From the cell containing the given text, extract its center point as [x, y] coordinate. 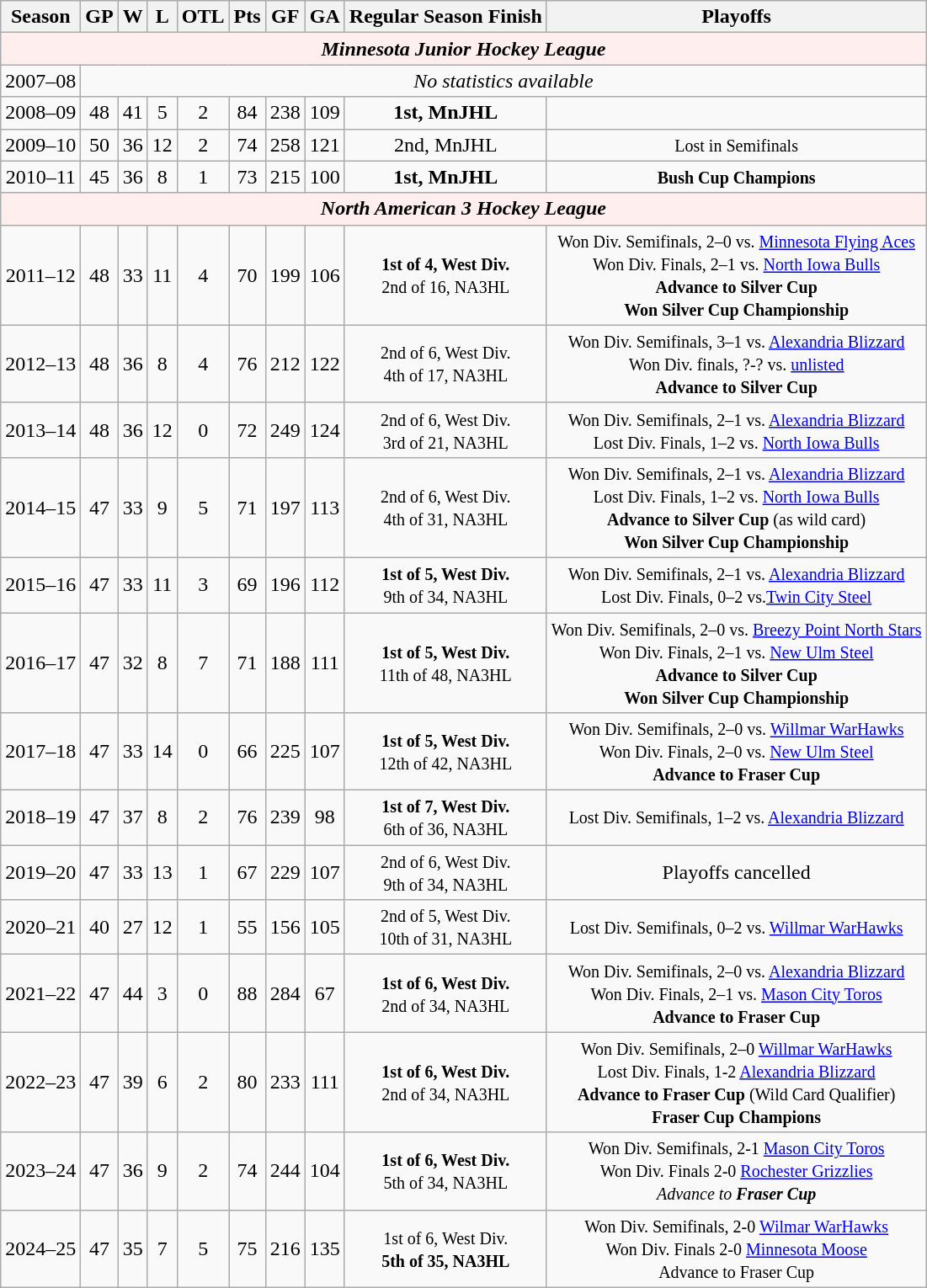
70 [248, 274]
13 [162, 872]
2nd of 6, West Div.4th of 31, NA3HL [445, 507]
14 [162, 752]
2020–21 [40, 928]
109 [325, 113]
32 [133, 663]
GP [99, 17]
156 [285, 928]
1st of 5, West Div.9th of 34, NA3HL [445, 584]
249 [285, 429]
80 [248, 1083]
239 [285, 818]
Lost Div. Semifinals, 0–2 vs. Willmar WarHawks [736, 928]
2018–19 [40, 818]
North American 3 Hockey League [463, 209]
1st of 4, West Div.2nd of 16, NA3HL [445, 274]
284 [285, 993]
Won Div. Semifinals, 2–0 vs. Alexandria BlizzardWon Div. Finals, 2–1 vs. Mason City TorosAdvance to Fraser Cup [736, 993]
55 [248, 928]
72 [248, 429]
135 [325, 1248]
66 [248, 752]
45 [99, 177]
40 [99, 928]
Season [40, 17]
212 [285, 364]
2017–18 [40, 752]
1st of 7, West Div.6th of 36, NA3HL [445, 818]
84 [248, 113]
2022–23 [40, 1083]
1st of 6, West Div.5th of 34, NA3HL [445, 1171]
2021–22 [40, 993]
1st of 5, West Div.12th of 42, NA3HL [445, 752]
Won Div. Semifinals, 2–1 vs. Alexandria BlizzardLost Div. Finals, 1–2 vs. North Iowa Bulls [736, 429]
Bush Cup Champions [736, 177]
Pts [248, 17]
2016–17 [40, 663]
244 [285, 1171]
112 [325, 584]
197 [285, 507]
Lost Div. Semifinals, 1–2 vs. Alexandria Blizzard [736, 818]
104 [325, 1171]
Won Div. Semifinals, 2-1 Mason City TorosWon Div. Finals 2-0 Rochester GrizzliesAdvance to Fraser Cup [736, 1171]
Won Div. Semifinals, 3–1 vs. Alexandria BlizzardWon Div. finals, ?-? vs. unlistedAdvance to Silver Cup [736, 364]
Won Div. Semifinals, 2–1 vs. Alexandria BlizzardLost Div. Finals, 0–2 vs.Twin City Steel [736, 584]
1st of 6, West Div.5th of 35, NA3HL [445, 1248]
233 [285, 1083]
Playoffs cancelled [736, 872]
Playoffs [736, 17]
Regular Season Finish [445, 17]
100 [325, 177]
27 [133, 928]
2023–24 [40, 1171]
225 [285, 752]
6 [162, 1083]
2nd of 6, West Div.9th of 34, NA3HL [445, 872]
69 [248, 584]
122 [325, 364]
124 [325, 429]
2nd of 6, West Div.4th of 17, NA3HL [445, 364]
2nd of 5, West Div.10th of 31, NA3HL [445, 928]
Lost in Semifinals [736, 145]
37 [133, 818]
229 [285, 872]
1st of 5, West Div.11th of 48, NA3HL [445, 663]
Minnesota Junior Hockey League [463, 49]
121 [325, 145]
2nd of 6, West Div.3rd of 21, NA3HL [445, 429]
199 [285, 274]
50 [99, 145]
Won Div. Semifinals, 2–0 vs. Minnesota Flying AcesWon Div. Finals, 2–1 vs. North Iowa BullsAdvance to Silver Cup Won Silver Cup Championship [736, 274]
2014–15 [40, 507]
188 [285, 663]
L [162, 17]
2013–14 [40, 429]
Won Div. Semifinals, 2-0 Wilmar WarHawksWon Div. Finals 2-0 Minnesota MooseAdvance to Fraser Cup [736, 1248]
215 [285, 177]
75 [248, 1248]
2024–25 [40, 1248]
258 [285, 145]
88 [248, 993]
2019–20 [40, 872]
2nd, MnJHL [445, 145]
98 [325, 818]
Won Div. Semifinals, 2–0 Willmar WarHawksLost Div. Finals, 1-2 Alexandria BlizzardAdvance to Fraser Cup (Wild Card Qualifier)Fraser Cup Champions [736, 1083]
2010–11 [40, 177]
2012–13 [40, 364]
44 [133, 993]
35 [133, 1248]
105 [325, 928]
106 [325, 274]
2009–10 [40, 145]
2007–08 [40, 81]
GA [325, 17]
W [133, 17]
Won Div. Semifinals, 2–0 vs. Willmar WarHawksWon Div. Finals, 2–0 vs. New Ulm SteelAdvance to Fraser Cup [736, 752]
41 [133, 113]
196 [285, 584]
2008–09 [40, 113]
113 [325, 507]
GF [285, 17]
OTL [203, 17]
No statistics available [503, 81]
Won Div. Semifinals, 2–0 vs. Breezy Point North StarsWon Div. Finals, 2–1 vs. New Ulm SteelAdvance to Silver CupWon Silver Cup Championship [736, 663]
73 [248, 177]
2011–12 [40, 274]
216 [285, 1248]
2015–16 [40, 584]
238 [285, 113]
39 [133, 1083]
